Detect which cell encompasses the target text, then output its [X, Y] center coordinate. 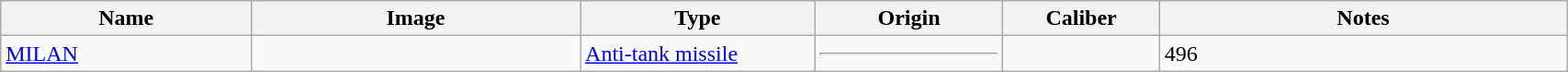
496 [1363, 54]
MILAN [127, 54]
Anti-tank missile [698, 54]
Type [698, 18]
Image [416, 18]
Caliber [1081, 18]
Name [127, 18]
Origin [909, 18]
Notes [1363, 18]
